Capture the cell that displays the provided text and extract its (X, Y) central coordinate. 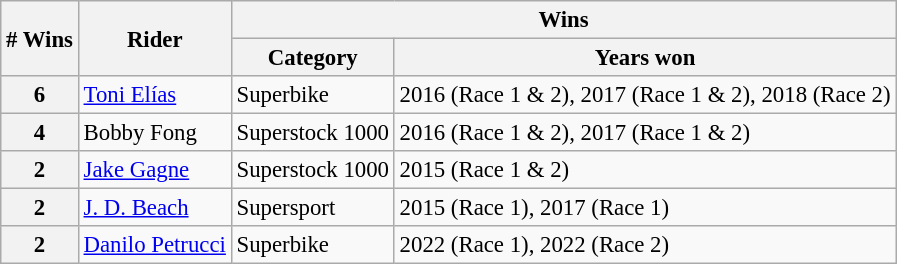
Rider (154, 38)
# Wins (40, 38)
Years won (645, 58)
2015 (Race 1 & 2) (645, 170)
6 (40, 95)
2016 (Race 1 & 2), 2017 (Race 1 & 2) (645, 133)
Category (312, 58)
Danilo Petrucci (154, 245)
Toni Elías (154, 95)
Supersport (312, 208)
Bobby Fong (154, 133)
2016 (Race 1 & 2), 2017 (Race 1 & 2), 2018 (Race 2) (645, 95)
2022 (Race 1), 2022 (Race 2) (645, 245)
J. D. Beach (154, 208)
4 (40, 133)
2015 (Race 1), 2017 (Race 1) (645, 208)
Jake Gagne (154, 170)
Wins (564, 20)
